Detect which cell encompasses the target text, then output its (X, Y) center coordinate. 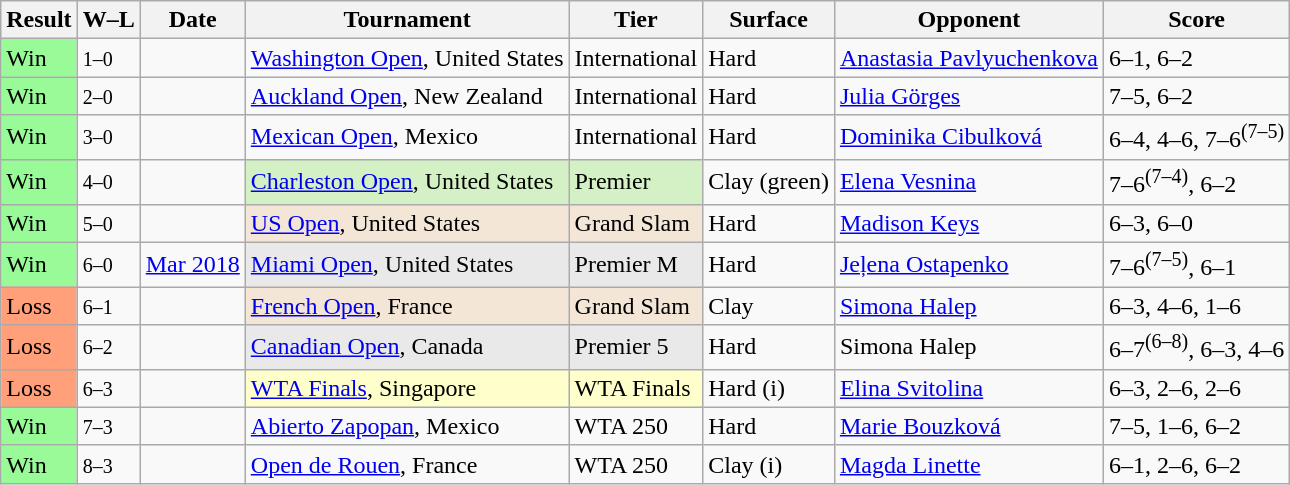
US Open, United States (407, 223)
Opponent (968, 20)
Anastasia Pavlyuchenkova (968, 58)
Score (1196, 20)
Washington Open, United States (407, 58)
8–3 (108, 464)
7–3 (108, 426)
4–0 (108, 182)
2–0 (108, 96)
Abierto Zapopan, Mexico (407, 426)
6–2 (108, 348)
6–1 (108, 306)
Open de Rouen, France (407, 464)
Auckland Open, New Zealand (407, 96)
6–1, 6–2 (1196, 58)
Clay (i) (769, 464)
6–0 (108, 264)
6–3, 2–6, 2–6 (1196, 388)
6–1, 2–6, 6–2 (1196, 464)
3–0 (108, 138)
7–6(7–5), 6–1 (1196, 264)
W–L (108, 20)
Magda Linette (968, 464)
Julia Görges (968, 96)
7–6(7–4), 6–2 (1196, 182)
Premier M (636, 264)
Clay (green) (769, 182)
French Open, France (407, 306)
7–5, 1–6, 6–2 (1196, 426)
6–7(6–8), 6–3, 4–6 (1196, 348)
5–0 (108, 223)
Marie Bouzková (968, 426)
Tournament (407, 20)
7–5, 6–2 (1196, 96)
1–0 (108, 58)
Hard (i) (769, 388)
Elena Vesnina (968, 182)
Mar 2018 (192, 264)
Premier (636, 182)
Mexican Open, Mexico (407, 138)
Canadian Open, Canada (407, 348)
Date (192, 20)
Miami Open, United States (407, 264)
Dominika Cibulková (968, 138)
WTA Finals, Singapore (407, 388)
Jeļena Ostapenko (968, 264)
6–3, 6–0 (1196, 223)
Result (39, 20)
Clay (769, 306)
WTA Finals (636, 388)
Tier (636, 20)
6–3, 4–6, 1–6 (1196, 306)
6–3 (108, 388)
Premier 5 (636, 348)
Charleston Open, United States (407, 182)
Elina Svitolina (968, 388)
Madison Keys (968, 223)
Surface (769, 20)
6–4, 4–6, 7–6(7–5) (1196, 138)
